Scan for the cell matching the given text and deliver its (x, y) coordinate at center. 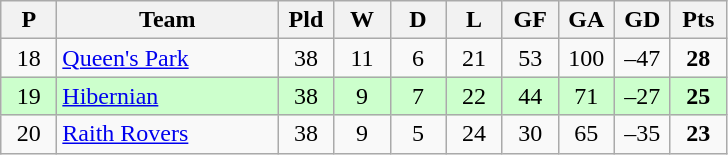
Team (168, 20)
24 (474, 134)
21 (474, 58)
Queen's Park (168, 58)
–47 (642, 58)
44 (530, 96)
65 (586, 134)
Pld (306, 20)
100 (586, 58)
19 (29, 96)
W (362, 20)
P (29, 20)
Hibernian (168, 96)
GD (642, 20)
–35 (642, 134)
25 (698, 96)
Pts (698, 20)
18 (29, 58)
23 (698, 134)
11 (362, 58)
GA (586, 20)
GF (530, 20)
7 (418, 96)
28 (698, 58)
–27 (642, 96)
30 (530, 134)
D (418, 20)
71 (586, 96)
5 (418, 134)
6 (418, 58)
22 (474, 96)
20 (29, 134)
Raith Rovers (168, 134)
53 (530, 58)
L (474, 20)
